Extract the (x, y) coordinate from the center of the cell holding the provided text.  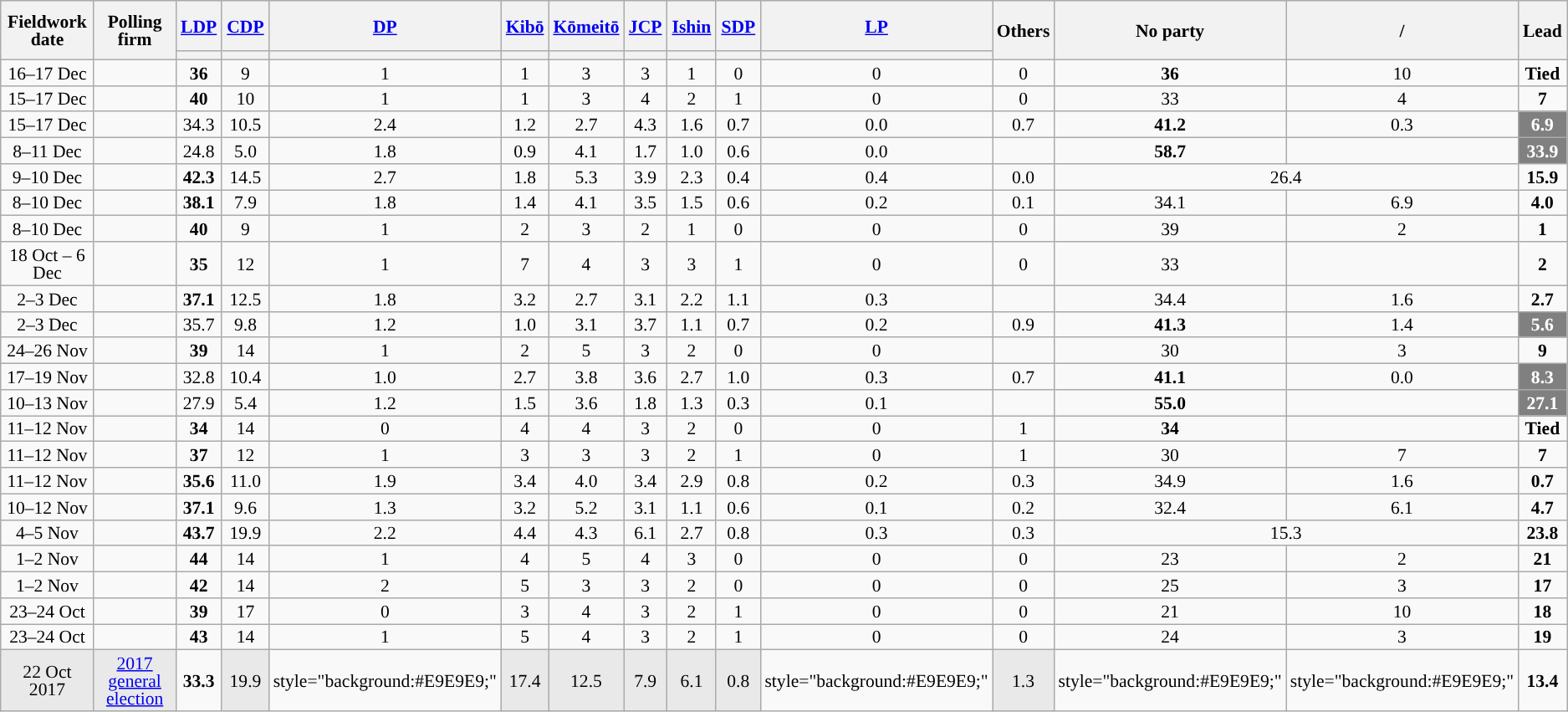
Others (1024, 30)
38.1 (199, 202)
32.4 (1169, 507)
43 (199, 638)
8–11 Dec (47, 151)
27.9 (199, 403)
4.4 (525, 532)
5.0 (245, 151)
4.7 (1542, 507)
5.4 (245, 403)
23.8 (1542, 532)
9.8 (245, 325)
5.2 (585, 507)
Ishin (692, 26)
3.8 (585, 376)
No party (1169, 30)
3.9 (646, 177)
24 (1169, 638)
Lead (1542, 30)
18 (1542, 611)
LDP (199, 26)
27.1 (1542, 403)
2.3 (692, 177)
19 (1542, 638)
LP (876, 26)
41.1 (1169, 376)
16–17 Dec (47, 72)
/ (1402, 30)
17.4 (525, 681)
9–10 Dec (47, 177)
26.4 (1286, 177)
14.5 (245, 177)
Polling firm (135, 30)
35 (199, 264)
1.9 (385, 480)
22 Oct 2017 (47, 681)
25 (1169, 586)
32.8 (199, 376)
35.7 (199, 325)
33.3 (199, 681)
1.7 (646, 151)
10.5 (245, 125)
3.7 (646, 325)
Kibō (525, 26)
58.7 (1169, 151)
24.8 (199, 151)
34.3 (199, 125)
34.4 (1169, 298)
43.7 (199, 532)
34.9 (1169, 480)
24–26 Nov (47, 351)
11.0 (245, 480)
SDP (738, 26)
DP (385, 26)
10–13 Nov (47, 403)
10.4 (245, 376)
10–12 Nov (47, 507)
2.9 (692, 480)
23 (1169, 559)
15.3 (1286, 532)
5.6 (1542, 325)
13.4 (1542, 681)
42.3 (199, 177)
2017 general election (135, 681)
44 (199, 559)
15.9 (1542, 177)
33.9 (1542, 151)
Kōmeitō (585, 26)
3.5 (646, 202)
41.2 (1169, 125)
42 (199, 586)
17–19 Nov (47, 376)
35.6 (199, 480)
CDP (245, 26)
37 (199, 455)
JCP (646, 26)
55.0 (1169, 403)
2.4 (385, 125)
Fieldwork date (47, 30)
4–5 Nov (47, 532)
8.3 (1542, 376)
5.3 (585, 177)
18 Oct – 6 Dec (47, 264)
41.3 (1169, 325)
34.1 (1169, 202)
9.6 (245, 507)
